Return (X, Y) of the center of cell containing provided text 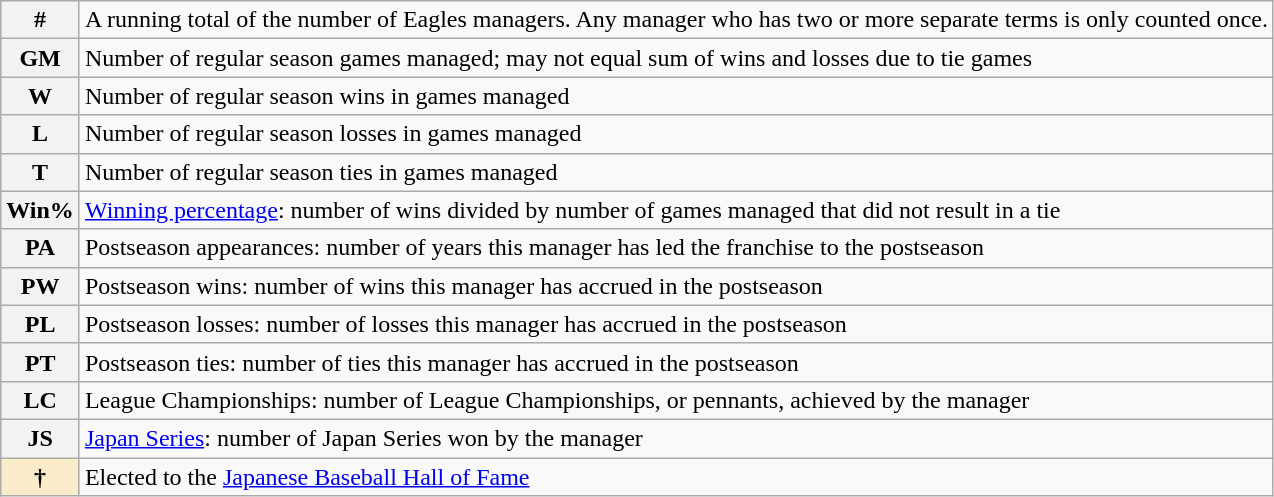
† (40, 477)
GM (40, 58)
W (40, 96)
Elected to the Japanese Baseball Hall of Fame (676, 477)
Number of regular season losses in games managed (676, 134)
PW (40, 286)
Number of regular season ties in games managed (676, 172)
League Championships: number of League Championships, or pennants, achieved by the manager (676, 400)
JS (40, 438)
PT (40, 362)
T (40, 172)
LC (40, 400)
Postseason appearances: number of years this manager has led the franchise to the postseason (676, 248)
Winning percentage: number of wins divided by number of games managed that did not result in a tie (676, 210)
Postseason losses: number of losses this manager has accrued in the postseason (676, 324)
Japan Series: number of Japan Series won by the manager (676, 438)
PL (40, 324)
Postseason wins: number of wins this manager has accrued in the postseason (676, 286)
Number of regular season wins in games managed (676, 96)
Postseason ties: number of ties this manager has accrued in the postseason (676, 362)
L (40, 134)
Number of regular season games managed; may not equal sum of wins and losses due to tie games (676, 58)
A running total of the number of Eagles managers. Any manager who has two or more separate terms is only counted once. (676, 20)
Win% (40, 210)
PA (40, 248)
# (40, 20)
